Detect which cell encompasses the target text, then output its [x, y] center coordinate. 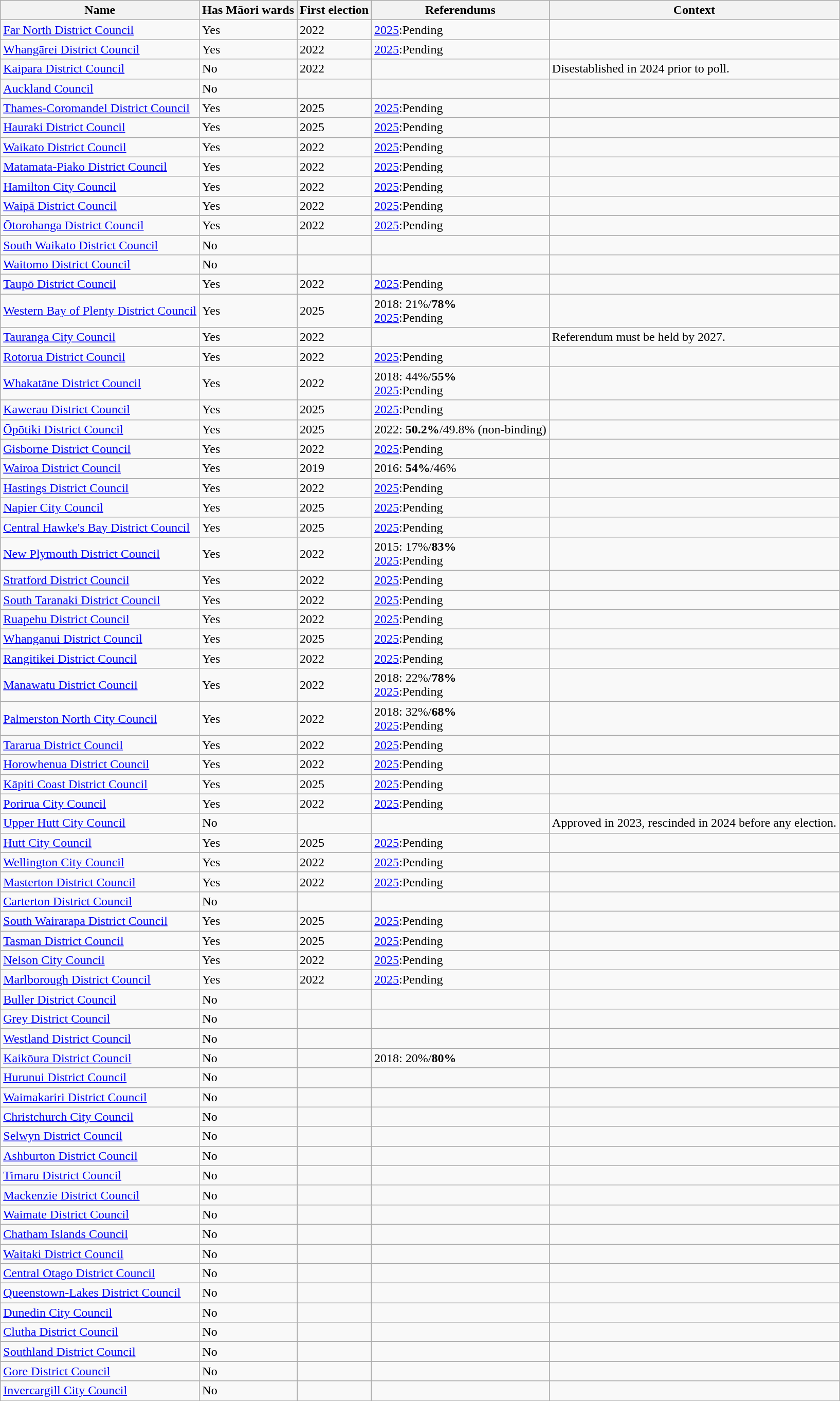
New Plymouth District Council [100, 553]
Whangārei District Council [100, 49]
Referendums [461, 10]
Kaipara District Council [100, 69]
Tauranga City Council [100, 337]
Waitaki District Council [100, 1254]
Nelson City Council [100, 960]
Rangitikei District Council [100, 659]
Timaru District Council [100, 1175]
2018: 44%/55%2025:Pending [461, 384]
Gore District Council [100, 1371]
Grey District Council [100, 1019]
South Taranaki District Council [100, 600]
Palmerston North City Council [100, 719]
Waipā District Council [100, 206]
2018: 20%/80% [461, 1058]
Approved in 2023, rescinded in 2024 before any election. [694, 823]
2015: 17%/83%2025:Pending [461, 553]
Kaikōura District Council [100, 1058]
2016: 54%/46% [461, 468]
Dunedin City Council [100, 1313]
Porirua City Council [100, 804]
Tararua District Council [100, 745]
Manawatu District Council [100, 685]
Hamilton City Council [100, 186]
Mackenzie District Council [100, 1195]
Selwyn District Council [100, 1136]
Ōtorohanga District Council [100, 225]
Queenstown-Lakes District Council [100, 1293]
Matamata-Piako District Council [100, 167]
Ōpōtiki District Council [100, 429]
Tasman District Council [100, 940]
2018: 32%/68%2025:Pending [461, 719]
Hutt City Council [100, 843]
Referendum must be held by 2027. [694, 337]
Has Māori wards [248, 10]
Hastings District Council [100, 488]
Upper Hutt City Council [100, 823]
Clutha District Council [100, 1332]
Kāpiti Coast District Council [100, 784]
Southland District Council [100, 1352]
First election [334, 10]
Westland District Council [100, 1039]
South Wairarapa District Council [100, 921]
Kawerau District Council [100, 410]
Taupō District Council [100, 284]
Central Hawke's Bay District Council [100, 527]
2022: 50.2%/49.8% (non-binding) [461, 429]
Chatham Islands Council [100, 1234]
Hurunui District Council [100, 1078]
Ashburton District Council [100, 1156]
Napier City Council [100, 507]
Name [100, 10]
Central Otago District Council [100, 1273]
Thames-Coromandel District Council [100, 108]
Far North District Council [100, 30]
Whanganui District Council [100, 639]
South Waikato District Council [100, 245]
Waimate District Council [100, 1214]
Rotorua District Council [100, 357]
2018: 22%/78%2025:Pending [461, 685]
Context [694, 10]
Invercargill City Council [100, 1391]
Stratford District Council [100, 580]
Christchurch City Council [100, 1117]
Wairoa District Council [100, 468]
Gisborne District Council [100, 449]
Waitomo District Council [100, 265]
Whakatāne District Council [100, 384]
Buller District Council [100, 999]
Waimakariri District Council [100, 1097]
Marlborough District Council [100, 980]
Ruapehu District Council [100, 620]
Masterton District Council [100, 882]
2018: 21%/78%2025:Pending [461, 311]
Horowhenua District Council [100, 765]
Waikato District Council [100, 147]
2019 [334, 468]
Wellington City Council [100, 862]
Western Bay of Plenty District Council [100, 311]
Hauraki District Council [100, 128]
Auckland Council [100, 88]
Carterton District Council [100, 901]
Disestablished in 2024 prior to poll. [694, 69]
